Determine the (x, y) coordinate at the center of the cell enclosing the given text.  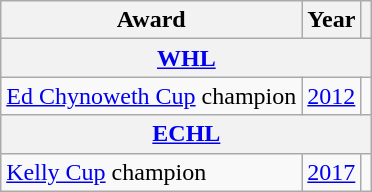
2017 (332, 172)
Ed Chynoweth Cup champion (152, 96)
Award (152, 20)
2012 (332, 96)
ECHL (186, 134)
Kelly Cup champion (152, 172)
Year (332, 20)
WHL (186, 58)
